Provide the [x, y] coordinate of the cell's center where the given text is located.  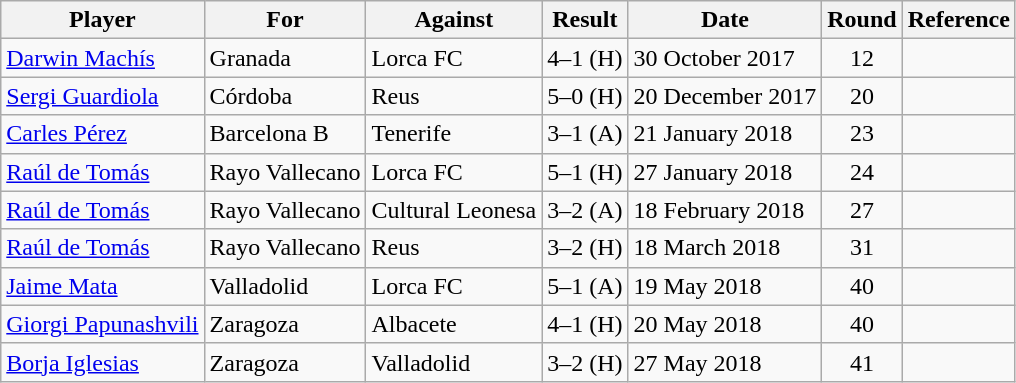
Córdoba [285, 96]
21 January 2018 [725, 134]
Carles Pérez [102, 134]
12 [862, 58]
3–1 (A) [585, 134]
Sergi Guardiola [102, 96]
19 May 2018 [725, 286]
For [285, 20]
Albacete [454, 324]
Jaime Mata [102, 286]
20 May 2018 [725, 324]
27 [862, 210]
27 January 2018 [725, 172]
20 December 2017 [725, 96]
18 February 2018 [725, 210]
Against [454, 20]
Darwin Machís [102, 58]
23 [862, 134]
41 [862, 362]
18 March 2018 [725, 248]
Result [585, 20]
Date [725, 20]
Borja Iglesias [102, 362]
Barcelona B [285, 134]
Tenerife [454, 134]
Granada [285, 58]
20 [862, 96]
27 May 2018 [725, 362]
30 October 2017 [725, 58]
Cultural Leonesa [454, 210]
5–1 (H) [585, 172]
3–2 (A) [585, 210]
5–0 (H) [585, 96]
Player [102, 20]
24 [862, 172]
Giorgi Papunashvili [102, 324]
5–1 (A) [585, 286]
Reference [958, 20]
Round [862, 20]
31 [862, 248]
